Output the [X, Y] coordinate of the center of the cell containing the given text.  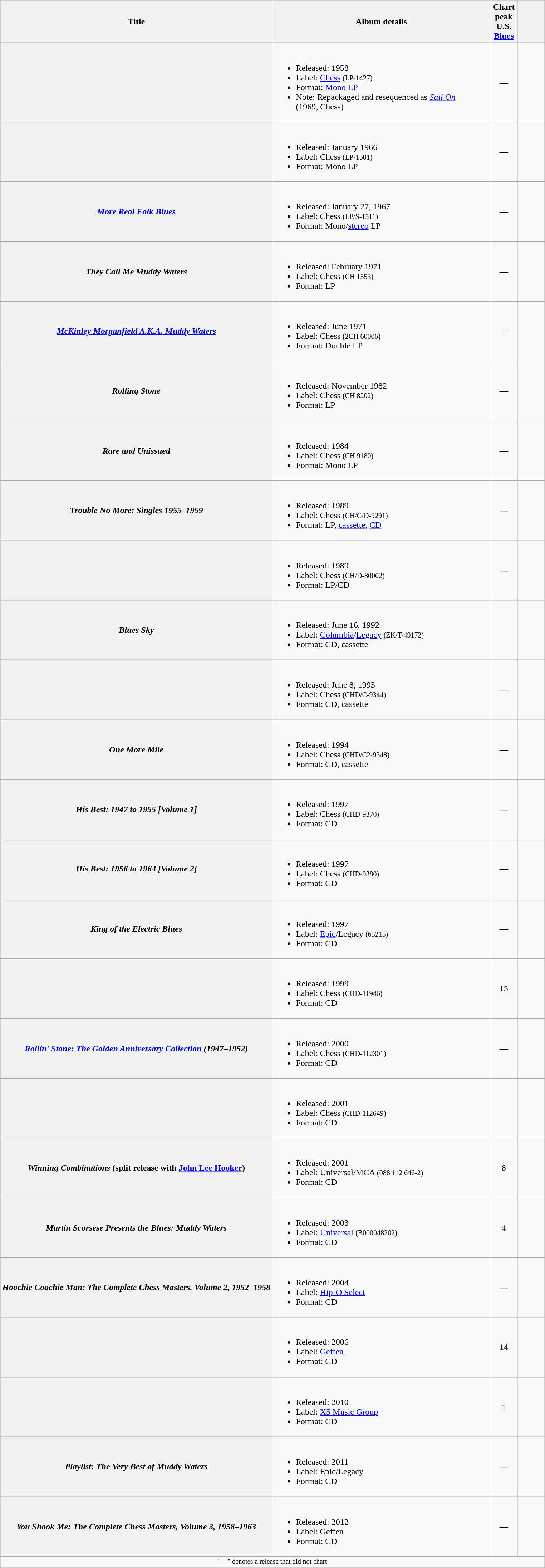
Released: 1989Label: Chess (CH/D-80002)Format: LP/CD [381, 570]
His Best: 1956 to 1964 [Volume 2] [137, 869]
Released: June 16, 1992Label: Columbia/Legacy (ZK/T-49172)Format: CD, cassette [381, 630]
Released: 1997Label: Chess (CHD-9370)Format: CD [381, 809]
Released: 1989Label: Chess (CH/C/D-9291)Format: LP, cassette, CD [381, 510]
1 [504, 1407]
Released: 1958Label: Chess (LP-1427)Format: Mono LPNote: Repackaged and resequenced as Sail On (1969, Chess) [381, 82]
They Call Me Muddy Waters [137, 271]
Released: 2012Label: GeffenFormat: CD [381, 1526]
You Shook Me: The Complete Chess Masters, Volume 3, 1958–1963 [137, 1526]
Rolling Stone [137, 391]
Title [137, 21]
Rare and Unissued [137, 451]
Released: January 1966Label: Chess (LP-1501)Format: Mono LP [381, 152]
14 [504, 1347]
Released: 2011Label: Epic/LegacyFormat: CD [381, 1467]
15 [504, 989]
Released: June 1971Label: Chess (2CH 60006)Format: Double LP [381, 331]
Playlist: The Very Best of Muddy Waters [137, 1467]
Released: 1984Label: Chess (CH 9180)Format: Mono LP [381, 451]
One More Mile [137, 750]
King of the Electric Blues [137, 929]
Blues Sky [137, 630]
Released: 2001Label: Universal/MCA (088 112 646-2)Format: CD [381, 1168]
4 [504, 1228]
Released: June 8, 1993Label: Chess (CHD/C-9344)Format: CD, cassette [381, 690]
More Real Folk Blues [137, 212]
Released: November 1982Label: Chess (CH 8202)Format: LP [381, 391]
Released: 1997Label: Chess (CHD-9380)Format: CD [381, 869]
Hoochie Coochie Man: The Complete Chess Masters, Volume 2, 1952–1958 [137, 1287]
Martin Scorsese Presents the Blues: Muddy Waters [137, 1228]
McKinley Morganfield A.K.A. Muddy Waters [137, 331]
Released: 1999Label: Chess (CHD-11946)Format: CD [381, 989]
Released: February 1971Label: Chess (CH 1553)Format: LP [381, 271]
Released: 1997Label: Epic/Legacy (65215)Format: CD [381, 929]
Released: 2003Label: Universal (B000048202)Format: CD [381, 1228]
Winning Combinations (split release with John Lee Hooker) [137, 1168]
Released: 2006Label: GeffenFormat: CD [381, 1347]
Released: 2001Label: Chess (CHD-112649)Format: CD [381, 1108]
8 [504, 1168]
Chartpeak U.S.Blues [504, 21]
Rollin' Stone: The Golden Anniversary Collection (1947–1952) [137, 1048]
Released: 1994Label: Chess (CHD/C2-9348)Format: CD, cassette [381, 750]
Released: January 27, 1967Label: Chess (LP/S-1511)Format: Mono/stereo LP [381, 212]
Released: 2004Label: Hip-O SelectFormat: CD [381, 1287]
Trouble No More: Singles 1955–1959 [137, 510]
Released: 2010Label: X5 Music Group Format: CD [381, 1407]
"—" denotes a release that did not chart [272, 1562]
Album details [381, 21]
Released: 2000Label: Chess (CHD-112301)Format: CD [381, 1048]
His Best: 1947 to 1955 [Volume 1] [137, 809]
